Scan for the cell matching the given text and deliver its [x, y] coordinate at center. 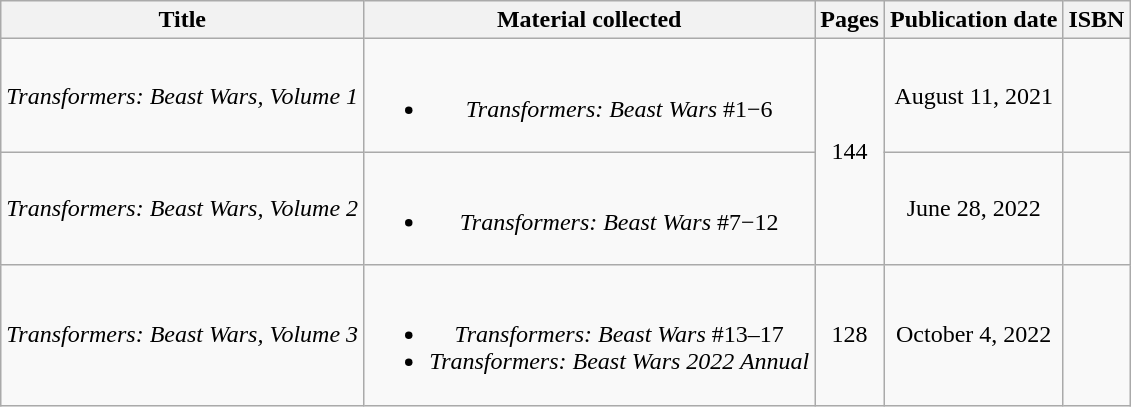
Publication date [973, 20]
144 [850, 152]
Transformers: Beast Wars #13–17Transformers: Beast Wars 2022 Annual [590, 335]
128 [850, 335]
Title [182, 20]
Transformers: Beast Wars #7−12 [590, 208]
Transformers: Beast Wars, Volume 1 [182, 96]
Material collected [590, 20]
August 11, 2021 [973, 96]
October 4, 2022 [973, 335]
June 28, 2022 [973, 208]
Transformers: Beast Wars, Volume 3 [182, 335]
ISBN [1096, 20]
Pages [850, 20]
Transformers: Beast Wars, Volume 2 [182, 208]
Transformers: Beast Wars #1−6 [590, 96]
